Output the (X, Y) coordinate of the center of the cell containing the given text.  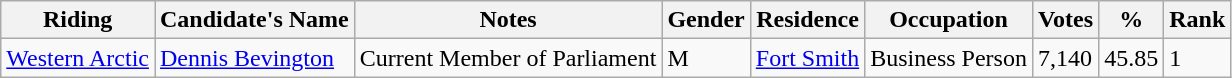
7,140 (1065, 58)
Votes (1065, 20)
Western Arctic (78, 58)
Gender (706, 20)
Fort Smith (807, 58)
45.85 (1132, 58)
% (1132, 20)
Dennis Bevington (254, 58)
Residence (807, 20)
Rank (1198, 20)
1 (1198, 58)
Current Member of Parliament (508, 58)
Riding (78, 20)
Notes (508, 20)
Candidate's Name (254, 20)
Occupation (949, 20)
Business Person (949, 58)
M (706, 58)
